Locate the cell with the specified text and output its [x, y] center coordinate. 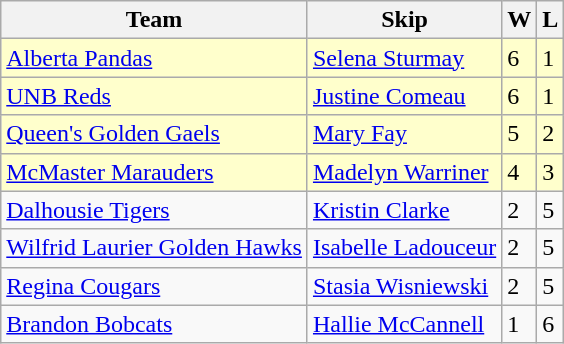
UNB Reds [154, 96]
Queen's Golden Gaels [154, 134]
Regina Cougars [154, 286]
Isabelle Ladouceur [404, 248]
Stasia Wisniewski [404, 286]
Hallie McCannell [404, 324]
Madelyn Warriner [404, 172]
Team [154, 20]
McMaster Marauders [154, 172]
3 [550, 172]
Selena Sturmay [404, 58]
Mary Fay [404, 134]
4 [520, 172]
W [520, 20]
Justine Comeau [404, 96]
Wilfrid Laurier Golden Hawks [154, 248]
Kristin Clarke [404, 210]
Skip [404, 20]
Brandon Bobcats [154, 324]
Dalhousie Tigers [154, 210]
Alberta Pandas [154, 58]
L [550, 20]
